Pinpoint the cell where the given text exists, returning its (X, Y) midpoint coordinate. 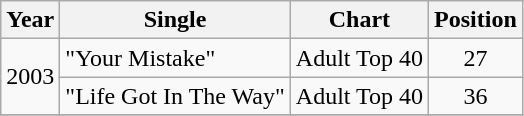
Year (30, 20)
Position (476, 20)
27 (476, 58)
"Life Got In The Way" (175, 96)
"Your Mistake" (175, 58)
Chart (359, 20)
Single (175, 20)
2003 (30, 77)
36 (476, 96)
